Identify which cell holds the provided text, then report its [X, Y] central coordinate. 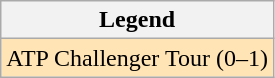
ATP Challenger Tour (0–1) [138, 58]
Legend [138, 20]
